For the text-containing cell, return its midpoint in [X, Y] coordinate format. 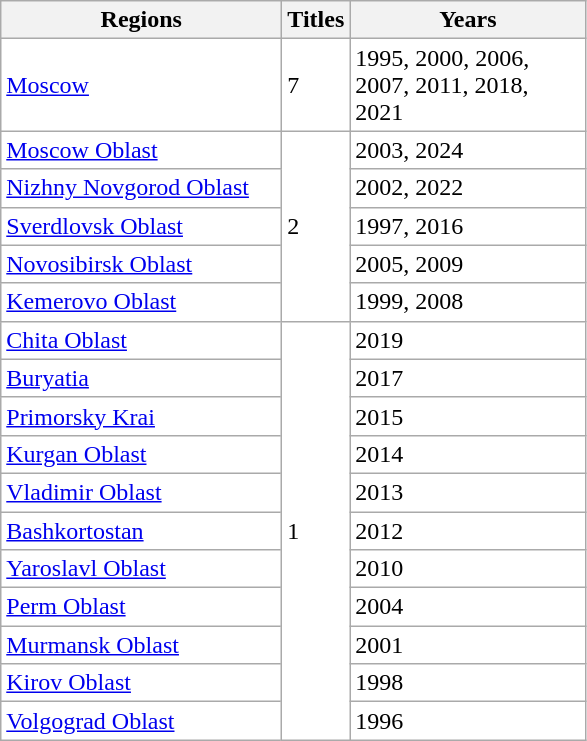
1998 [468, 683]
Nizhny Novgorod Oblast [142, 188]
Years [468, 20]
2005, 2009 [468, 264]
2003, 2024 [468, 150]
2015 [468, 416]
2001 [468, 645]
Yaroslavl Oblast [142, 569]
Titles [316, 20]
2014 [468, 454]
1995, 2000, 2006, 2007, 2011, 2018, 2021 [468, 85]
Kurgan Oblast [142, 454]
Moscow Oblast [142, 150]
2010 [468, 569]
Vladimir Oblast [142, 492]
Murmansk Oblast [142, 645]
Buryatia [142, 378]
Sverdlovsk Oblast [142, 226]
Bashkortostan [142, 531]
Moscow [142, 85]
1 [316, 530]
Volgograd Oblast [142, 721]
Novosibirsk Oblast [142, 264]
1999, 2008 [468, 302]
2004 [468, 607]
1996 [468, 721]
Regions [142, 20]
Perm Oblast [142, 607]
2002, 2022 [468, 188]
Kemerovo Oblast [142, 302]
Chita Oblast [142, 340]
2017 [468, 378]
2012 [468, 531]
2019 [468, 340]
Kirov Oblast [142, 683]
2013 [468, 492]
1997, 2016 [468, 226]
2 [316, 226]
7 [316, 85]
Primorsky Krai [142, 416]
